Capture the cell that displays the provided text and extract its [X, Y] central coordinate. 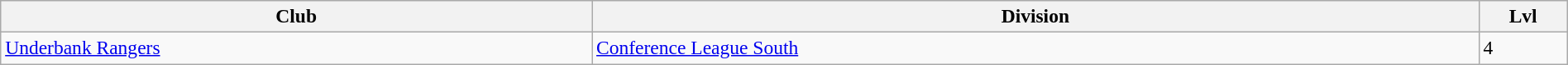
Lvl [1523, 16]
Conference League South [1035, 47]
Division [1035, 16]
Underbank Rangers [296, 47]
4 [1523, 47]
Club [296, 16]
